Return [X, Y] of the center of cell containing provided text 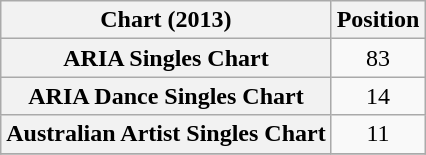
14 [378, 96]
ARIA Singles Chart [166, 58]
11 [378, 134]
ARIA Dance Singles Chart [166, 96]
Position [378, 20]
Chart (2013) [166, 20]
83 [378, 58]
Australian Artist Singles Chart [166, 134]
